Capture the cell that displays the provided text and extract its [X, Y] central coordinate. 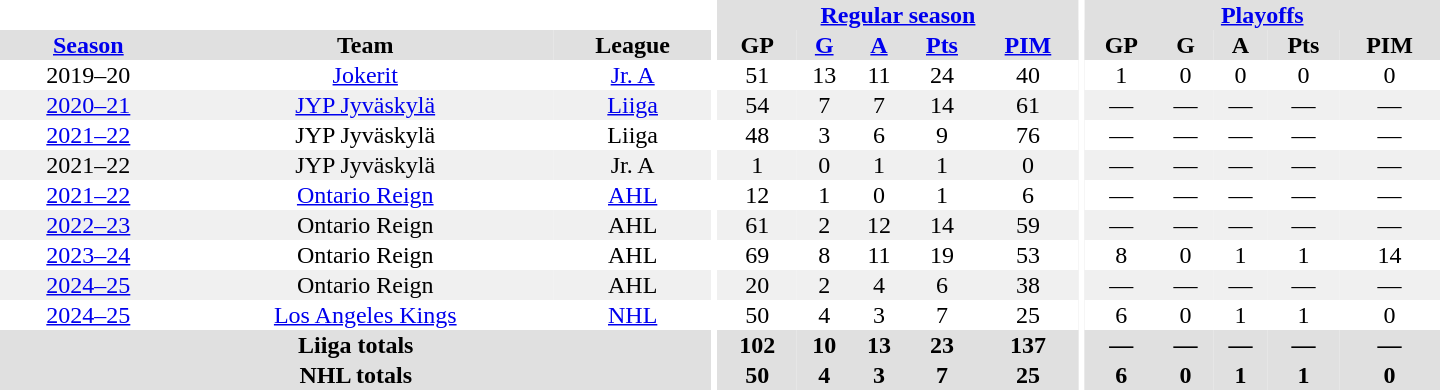
23 [942, 345]
Jokerit [366, 75]
24 [942, 75]
9 [942, 135]
54 [758, 105]
102 [758, 345]
2020–21 [88, 105]
20 [758, 285]
League [633, 45]
NHL [633, 315]
51 [758, 75]
NHL totals [356, 375]
69 [758, 255]
137 [1028, 345]
Playoffs [1262, 15]
Los Angeles Kings [366, 315]
2023–24 [88, 255]
76 [1028, 135]
48 [758, 135]
Liiga totals [356, 345]
Season [88, 45]
59 [1028, 225]
38 [1028, 285]
Regular season [898, 15]
40 [1028, 75]
2022–23 [88, 225]
2019–20 [88, 75]
10 [824, 345]
53 [1028, 255]
19 [942, 255]
Team [366, 45]
